Capture the cell that displays the provided text and extract its (X, Y) central coordinate. 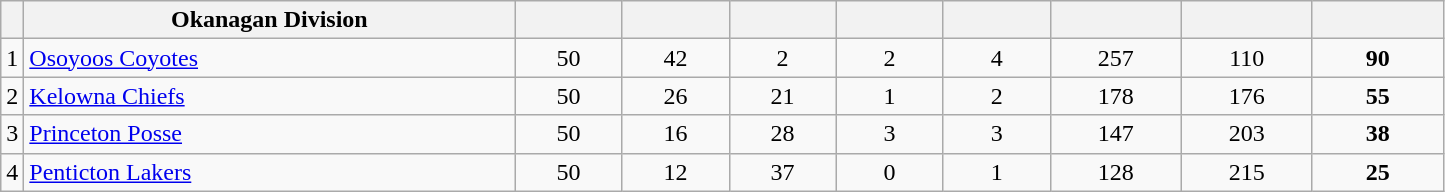
90 (1378, 58)
215 (1246, 172)
Princeton Posse (270, 134)
25 (1378, 172)
128 (1116, 172)
110 (1246, 58)
16 (676, 134)
147 (1116, 134)
Penticton Lakers (270, 172)
Osoyoos Coyotes (270, 58)
257 (1116, 58)
178 (1116, 96)
42 (676, 58)
203 (1246, 134)
55 (1378, 96)
37 (782, 172)
21 (782, 96)
26 (676, 96)
38 (1378, 134)
28 (782, 134)
Kelowna Chiefs (270, 96)
Okanagan Division (270, 20)
12 (676, 172)
0 (890, 172)
176 (1246, 96)
